Determine the [x, y] coordinate at the center of the cell enclosing the given text.  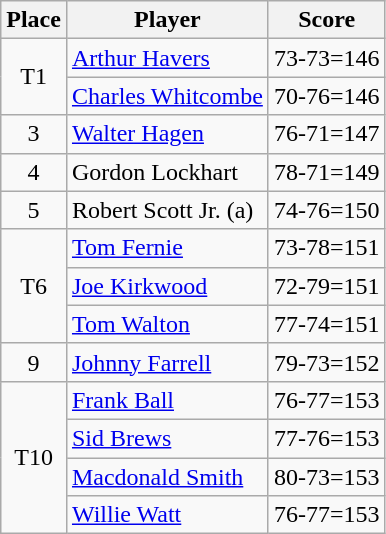
3 [34, 134]
Johnny Farrell [167, 362]
Willie Watt [167, 515]
70-76=146 [326, 96]
Charles Whitcombe [167, 96]
74-76=150 [326, 210]
T10 [34, 457]
Tom Walton [167, 324]
4 [34, 172]
76-71=147 [326, 134]
Frank Ball [167, 400]
Tom Fernie [167, 248]
Joe Kirkwood [167, 286]
Sid Brews [167, 438]
77-76=153 [326, 438]
Player [167, 20]
78-71=149 [326, 172]
72-79=151 [326, 286]
80-73=153 [326, 477]
T6 [34, 286]
9 [34, 362]
73-78=151 [326, 248]
77-74=151 [326, 324]
Score [326, 20]
Place [34, 20]
5 [34, 210]
73-73=146 [326, 58]
Robert Scott Jr. (a) [167, 210]
Gordon Lockhart [167, 172]
Arthur Havers [167, 58]
Macdonald Smith [167, 477]
79-73=152 [326, 362]
T1 [34, 77]
Walter Hagen [167, 134]
